Find where the given text appears and provide that cell's center as [x, y] coordinate. 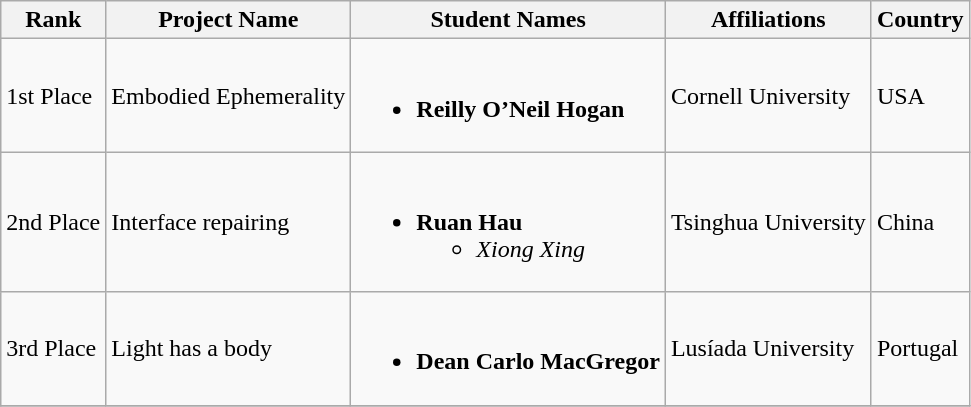
Country [920, 20]
Embodied Ephemerality [228, 96]
Project Name [228, 20]
Lusíada University [768, 348]
Cornell University [768, 96]
Dean Carlo MacGregor [508, 348]
Reilly O’Neil Hogan [508, 96]
Tsinghua University [768, 222]
Rank [54, 20]
Interface repairing [228, 222]
Affiliations [768, 20]
Portugal [920, 348]
Light has a body [228, 348]
China [920, 222]
3rd Place [54, 348]
USA [920, 96]
Ruan HauXiong Xing [508, 222]
Student Names [508, 20]
2nd Place [54, 222]
1st Place [54, 96]
